Locate the cell with the specified text and output its [X, Y] center coordinate. 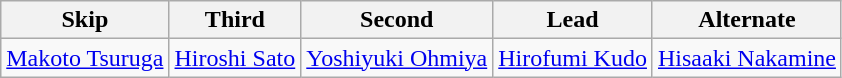
Third [235, 20]
Lead [573, 20]
Yoshiyuki Ohmiya [397, 58]
Hiroshi Sato [235, 58]
Skip [85, 20]
Second [397, 20]
Hisaaki Nakamine [746, 58]
Hirofumi Kudo [573, 58]
Alternate [746, 20]
Makoto Tsuruga [85, 58]
